Extract the (X, Y) coordinate from the center of the cell holding the provided text.  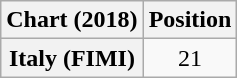
Position (190, 20)
21 (190, 58)
Italy (FIMI) (72, 58)
Chart (2018) (72, 20)
